Identify which cell holds the provided text, then report its (x, y) central coordinate. 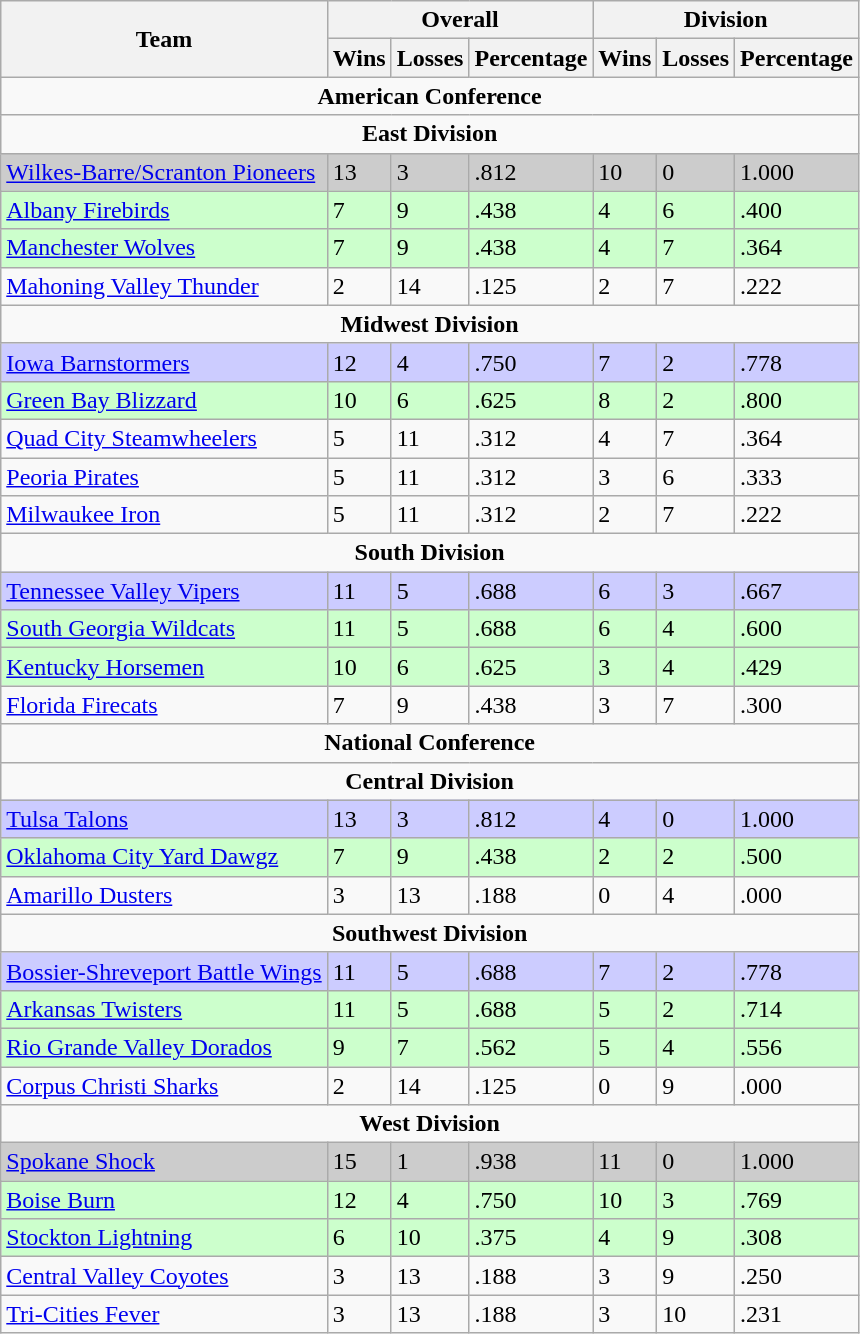
Amarillo Dusters (164, 895)
Midwest Division (430, 324)
.714 (797, 1009)
Team (164, 39)
Stockton Lightning (164, 1238)
Tennessee Valley Vipers (164, 591)
Kentucky Horsemen (164, 667)
Bossier-Shreveport Battle Wings (164, 971)
Oklahoma City Yard Dawgz (164, 857)
1 (430, 1162)
.300 (797, 705)
8 (625, 400)
South Division (430, 553)
Peoria Pirates (164, 477)
West Division (430, 1124)
Central Valley Coyotes (164, 1276)
Iowa Barnstormers (164, 362)
Quad City Steamwheelers (164, 438)
Green Bay Blizzard (164, 400)
.938 (531, 1162)
Spokane Shock (164, 1162)
.250 (797, 1276)
.556 (797, 1047)
Wilkes-Barre/Scranton Pioneers (164, 172)
.333 (797, 477)
.562 (531, 1047)
Arkansas Twisters (164, 1009)
Milwaukee Iron (164, 515)
Corpus Christi Sharks (164, 1085)
.600 (797, 629)
.375 (531, 1238)
Tri-Cities Fever (164, 1314)
.429 (797, 667)
Manchester Wolves (164, 248)
American Conference (430, 96)
.231 (797, 1314)
Albany Firebirds (164, 210)
National Conference (430, 743)
Division (726, 20)
Mahoning Valley Thunder (164, 286)
.308 (797, 1238)
Boise Burn (164, 1200)
Tulsa Talons (164, 819)
East Division (430, 134)
Southwest Division (430, 933)
Rio Grande Valley Dorados (164, 1047)
Central Division (430, 781)
.400 (797, 210)
Florida Firecats (164, 705)
South Georgia Wildcats (164, 629)
15 (359, 1162)
.500 (797, 857)
.769 (797, 1200)
.667 (797, 591)
.800 (797, 400)
Overall (460, 20)
